For the text-containing cell, return its midpoint in [X, Y] coordinate format. 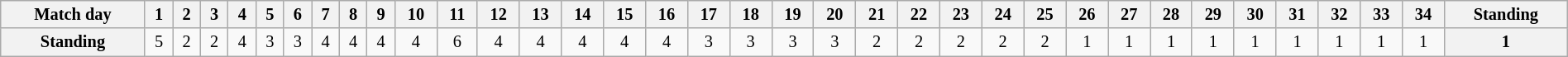
31 [1297, 14]
16 [667, 14]
22 [920, 14]
34 [1424, 14]
18 [751, 14]
29 [1212, 14]
Match day [73, 14]
11 [457, 14]
24 [1002, 14]
30 [1255, 14]
32 [1340, 14]
17 [708, 14]
13 [541, 14]
15 [625, 14]
28 [1171, 14]
27 [1130, 14]
26 [1087, 14]
14 [582, 14]
21 [877, 14]
10 [415, 14]
23 [961, 14]
20 [835, 14]
19 [792, 14]
7 [326, 14]
12 [498, 14]
9 [381, 14]
8 [353, 14]
33 [1381, 14]
25 [1045, 14]
